From the cell containing the given text, extract its center point as [x, y] coordinate. 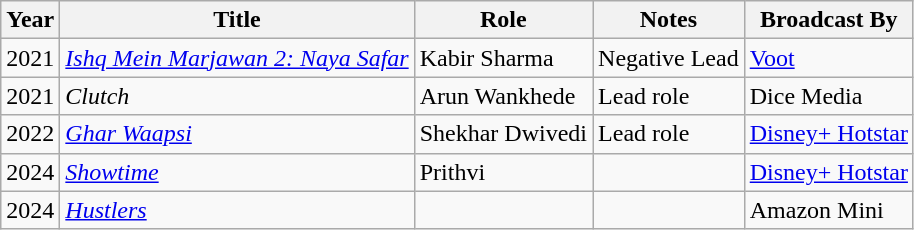
Dice Media [828, 96]
Amazon Mini [828, 210]
Ishq Mein Marjawan 2: Naya Safar [237, 58]
Negative Lead [669, 58]
Notes [669, 20]
Ghar Waapsi [237, 134]
Year [30, 20]
Hustlers [237, 210]
Showtime [237, 172]
Role [503, 20]
Broadcast By [828, 20]
2022 [30, 134]
Kabir Sharma [503, 58]
Shekhar Dwivedi [503, 134]
Voot [828, 58]
Clutch [237, 96]
Prithvi [503, 172]
Title [237, 20]
Arun Wankhede [503, 96]
